Scan for the cell matching the given text and deliver its (X, Y) coordinate at center. 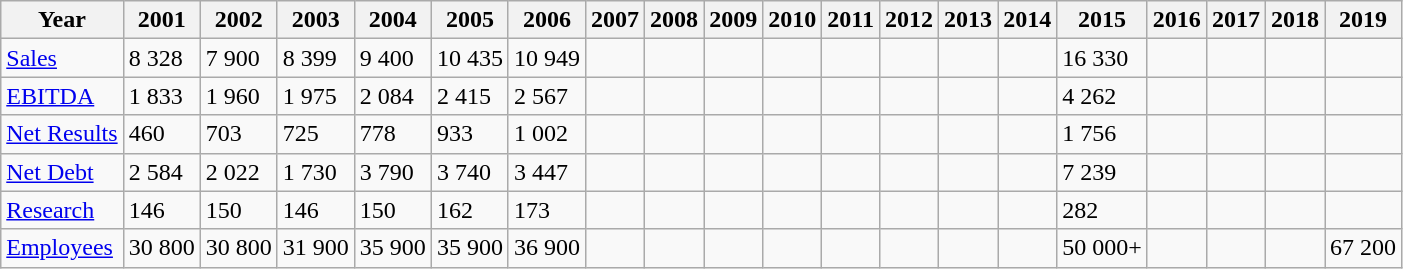
2006 (546, 20)
Year (62, 20)
1 756 (1102, 134)
31 900 (316, 248)
1 833 (162, 96)
460 (162, 134)
3 740 (470, 172)
2001 (162, 20)
2 415 (470, 96)
2008 (674, 20)
2007 (616, 20)
36 900 (546, 248)
2018 (1294, 20)
EBITDA (62, 96)
2011 (851, 20)
2 567 (546, 96)
1 730 (316, 172)
8 399 (316, 58)
933 (470, 134)
1 960 (238, 96)
282 (1102, 210)
10 435 (470, 58)
67 200 (1362, 248)
162 (470, 210)
2005 (470, 20)
50 000+ (1102, 248)
778 (392, 134)
2016 (1176, 20)
725 (316, 134)
9 400 (392, 58)
2004 (392, 20)
7 239 (1102, 172)
Employees (62, 248)
2013 (968, 20)
2002 (238, 20)
Sales (62, 58)
8 328 (162, 58)
2 022 (238, 172)
1 975 (316, 96)
1 002 (546, 134)
703 (238, 134)
Research (62, 210)
3 790 (392, 172)
2012 (910, 20)
3 447 (546, 172)
2019 (1362, 20)
10 949 (546, 58)
2 084 (392, 96)
Net Results (62, 134)
2003 (316, 20)
2017 (1236, 20)
2009 (734, 20)
2014 (1028, 20)
2015 (1102, 20)
2010 (792, 20)
16 330 (1102, 58)
173 (546, 210)
4 262 (1102, 96)
2 584 (162, 172)
Net Debt (62, 172)
7 900 (238, 58)
